Determine the [x, y] coordinate at the center of the cell enclosing the given text.  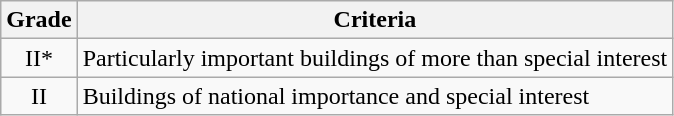
Criteria [375, 20]
Grade [39, 20]
II* [39, 58]
II [39, 96]
Particularly important buildings of more than special interest [375, 58]
Buildings of national importance and special interest [375, 96]
